Detect which cell encompasses the target text, then output its (x, y) center coordinate. 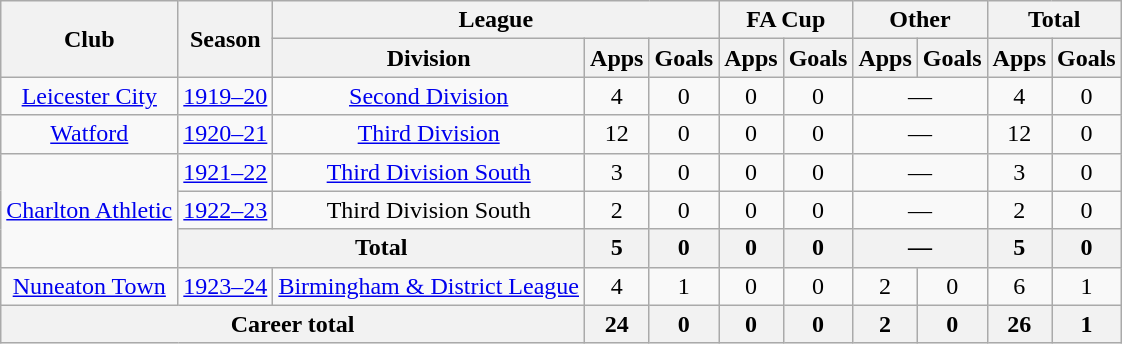
1920–21 (226, 134)
26 (1019, 324)
League (496, 20)
24 (617, 324)
1923–24 (226, 286)
1922–23 (226, 210)
Watford (90, 134)
Career total (293, 324)
Season (226, 39)
Birmingham & District League (429, 286)
Division (429, 58)
Leicester City (90, 96)
FA Cup (786, 20)
Other (920, 20)
Nuneaton Town (90, 286)
1921–22 (226, 172)
1919–20 (226, 96)
Third Division (429, 134)
Charlton Athletic (90, 210)
Second Division (429, 96)
6 (1019, 286)
Club (90, 39)
